Scan for the cell matching the given text and deliver its [x, y] coordinate at center. 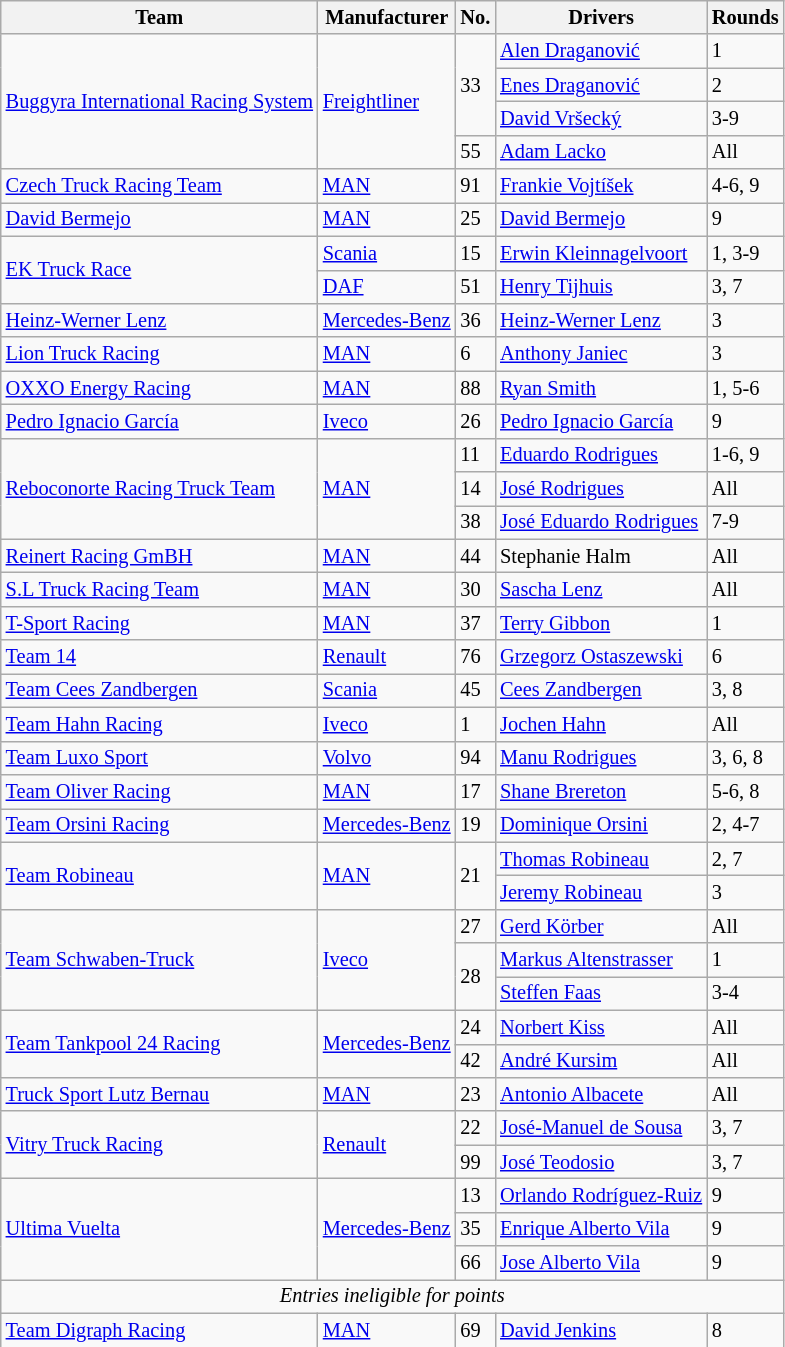
Team Hahn Racing [160, 724]
Jose Alberto Vila [601, 1263]
3-9 [746, 118]
Grzegorz Ostaszewski [601, 657]
Adam Lacko [601, 152]
EK Truck Race [160, 270]
Drivers [601, 17]
3-4 [746, 993]
14 [476, 489]
Terry Gibbon [601, 623]
Team Cees Zandbergen [160, 690]
David Vršecký [601, 118]
Frankie Vojtíšek [601, 186]
Anthony Janiec [601, 354]
Alen Draganović [601, 51]
21 [476, 876]
94 [476, 758]
Jeremy Robineau [601, 892]
66 [476, 1263]
Markus Altenstrasser [601, 960]
25 [476, 219]
33 [476, 84]
André Kursim [601, 1061]
Jochen Hahn [601, 724]
Enrique Alberto Vila [601, 1229]
Team Schwaben-Truck [160, 960]
36 [476, 320]
Team Digraph Racing [160, 1330]
Buggyra International Racing System [160, 102]
Manufacturer [387, 17]
Team Oliver Racing [160, 791]
3, 8 [746, 690]
Reinert Racing GmBH [160, 556]
Shane Brereton [601, 791]
Enes Draganović [601, 85]
Volvo [387, 758]
Antonio Albacete [601, 1094]
91 [476, 186]
Henry Tijhuis [601, 287]
Czech Truck Racing Team [160, 186]
22 [476, 1128]
Team Robineau [160, 876]
3, 6, 8 [746, 758]
Gerd Körber [601, 926]
26 [476, 421]
51 [476, 287]
Reboconorte Racing Truck Team [160, 488]
S.L Truck Racing Team [160, 589]
7-9 [746, 522]
11 [476, 455]
José-Manuel de Sousa [601, 1128]
1, 3-9 [746, 253]
Team Luxo Sport [160, 758]
Ryan Smith [601, 388]
José Eduardo Rodrigues [601, 522]
Vitry Truck Racing [160, 1144]
27 [476, 926]
OXXO Energy Racing [160, 388]
Team [160, 17]
17 [476, 791]
No. [476, 17]
Team 14 [160, 657]
5-6, 8 [746, 791]
Team Tankpool 24 Racing [160, 1044]
15 [476, 253]
30 [476, 589]
T-Sport Racing [160, 623]
Entries ineligible for points [392, 1296]
88 [476, 388]
Rounds [746, 17]
23 [476, 1094]
28 [476, 976]
DAF [387, 287]
1-6, 9 [746, 455]
Orlando Rodríguez-Ruiz [601, 1195]
Sascha Lenz [601, 589]
4-6, 9 [746, 186]
19 [476, 825]
55 [476, 152]
Norbert Kiss [601, 1027]
Eduardo Rodrigues [601, 455]
2 [746, 85]
David Jenkins [601, 1330]
45 [476, 690]
42 [476, 1061]
1, 5-6 [746, 388]
Team Orsini Racing [160, 825]
38 [476, 522]
Stephanie Halm [601, 556]
76 [476, 657]
Thomas Robineau [601, 859]
Lion Truck Racing [160, 354]
13 [476, 1195]
José Rodrigues [601, 489]
99 [476, 1162]
Manu Rodrigues [601, 758]
Steffen Faas [601, 993]
44 [476, 556]
Truck Sport Lutz Bernau [160, 1094]
José Teodosio [601, 1162]
2, 7 [746, 859]
Dominique Orsini [601, 825]
24 [476, 1027]
Cees Zandbergen [601, 690]
Erwin Kleinnagelvoort [601, 253]
8 [746, 1330]
69 [476, 1330]
35 [476, 1229]
Freightliner [387, 102]
2, 4-7 [746, 825]
Ultima Vuelta [160, 1228]
37 [476, 623]
